Identify which cell holds the provided text, then report its (x, y) central coordinate. 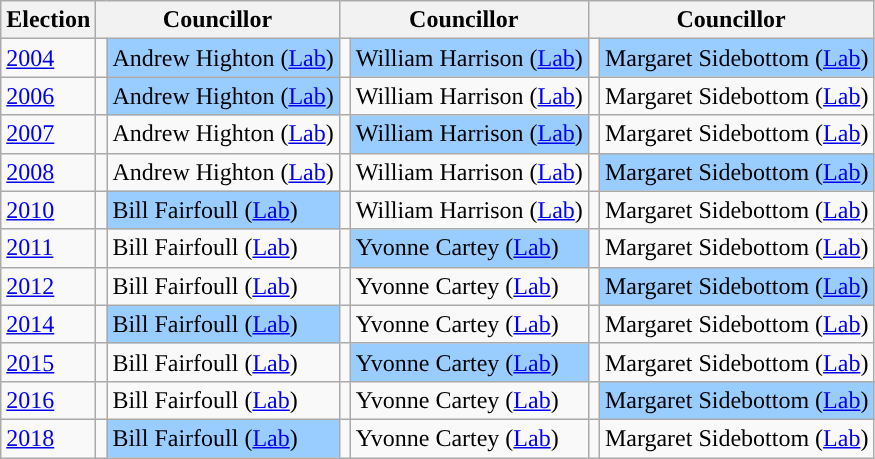
2015 (48, 362)
2008 (48, 172)
2004 (48, 58)
2011 (48, 248)
2012 (48, 286)
2016 (48, 400)
2007 (48, 134)
2006 (48, 96)
2014 (48, 324)
2010 (48, 210)
2018 (48, 438)
Election (48, 20)
